Locate the cell with the specified text and output its [x, y] center coordinate. 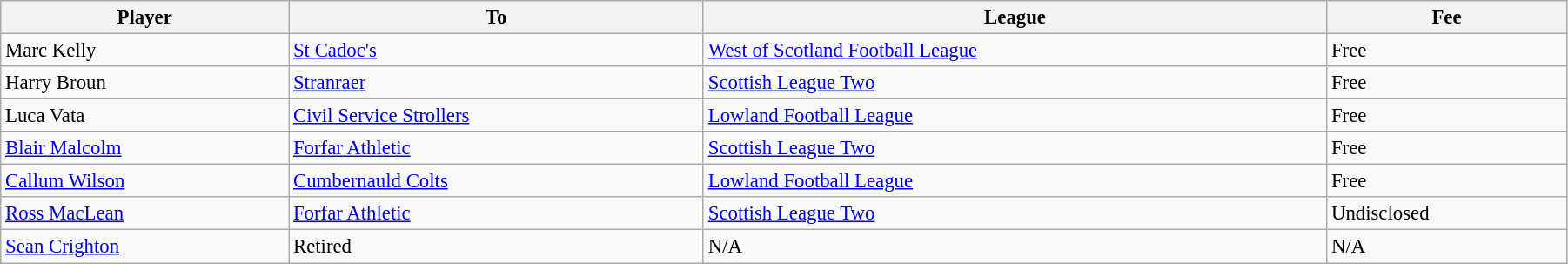
Retired [496, 247]
Fee [1447, 17]
League [1015, 17]
West of Scotland Football League [1015, 51]
Stranraer [496, 83]
Luca Vata [144, 116]
Undisclosed [1447, 213]
Civil Service Strollers [496, 116]
Cumbernauld Colts [496, 181]
Sean Crighton [144, 247]
Blair Malcolm [144, 148]
Harry Broun [144, 83]
St Cadoc's [496, 51]
Callum Wilson [144, 181]
To [496, 17]
Ross MacLean [144, 213]
Player [144, 17]
Marc Kelly [144, 51]
